From the cell containing the given text, extract its center point as (x, y) coordinate. 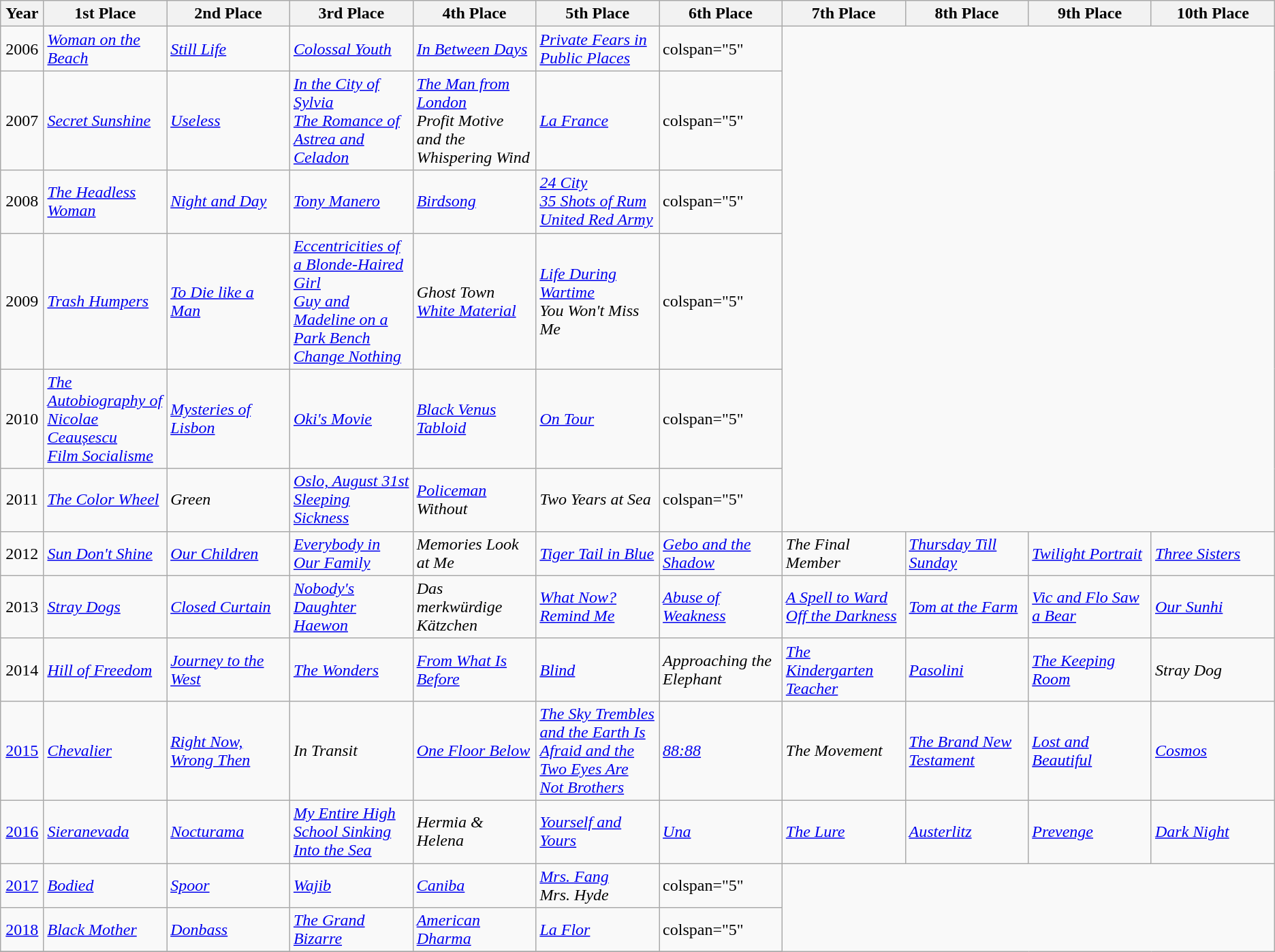
Twilight Portrait (1090, 553)
In Between Days (474, 49)
Lost and Beautiful (1090, 750)
Pasolini (967, 669)
2006 (22, 49)
Abuse of Weakness (721, 607)
2014 (22, 669)
PolicemanWithout (474, 500)
88:88 (721, 750)
Yourself and Yours (598, 831)
Gebo and the Shadow (721, 553)
2017 (22, 885)
Das merkwürdige Kätzchen (474, 607)
Tony Manero (351, 202)
Eccentricities of a Blonde-Haired GirlGuy and Madeline on a Park BenchChange Nothing (351, 301)
Stray Dog (1212, 669)
In Transit (351, 750)
Chevalier (105, 750)
The Movement (843, 750)
Tiger Tail in Blue (598, 553)
8th Place (967, 14)
Una (721, 831)
The Grand Bizarre (351, 930)
Journey to the West (229, 669)
Closed Curtain (229, 607)
Sieranevada (105, 831)
The Man from LondonProfit Motive and the Whispering Wind (474, 121)
9th Place (1090, 14)
10th Place (1212, 14)
Caniba (474, 885)
Secret Sunshine (105, 121)
Ghost TownWhite Material (474, 301)
Everybody in Our Family (351, 553)
2013 (22, 607)
7th Place (843, 14)
2010 (22, 419)
Life During WartimeYou Won't Miss Me (598, 301)
American Dharma (474, 930)
Nocturama (229, 831)
Wajib (351, 885)
In the City of SylviaThe Romance of Astrea and Celadon (351, 121)
4th Place (474, 14)
La Flor (598, 930)
The Kindergarten Teacher (843, 669)
The Headless Woman (105, 202)
Three Sisters (1212, 553)
5th Place (598, 14)
Trash Humpers (105, 301)
2012 (22, 553)
A Spell to Ward Off the Darkness (843, 607)
1st Place (105, 14)
My Entire High School Sinking Into the Sea (351, 831)
Woman on the Beach (105, 49)
Tom at the Farm (967, 607)
The Final Member (843, 553)
Still Life (229, 49)
2008 (22, 202)
2015 (22, 750)
Mrs. FangMrs. Hyde (598, 885)
The Brand New Testament (967, 750)
Useless (229, 121)
The Keeping Room (1090, 669)
24 City35 Shots of RumUnited Red Army (598, 202)
Black Mother (105, 930)
2018 (22, 930)
Mysteries of Lisbon (229, 419)
2016 (22, 831)
Cosmos (1212, 750)
Private Fears in Public Places (598, 49)
To Die like a Man (229, 301)
Birdsong (474, 202)
La France (598, 121)
Our Sunhi (1212, 607)
Right Now, Wrong Then (229, 750)
Sun Don't Shine (105, 553)
Two Years at Sea (598, 500)
What Now? Remind Me (598, 607)
Stray Dogs (105, 607)
The Color Wheel (105, 500)
Oki's Movie (351, 419)
Dark Night (1212, 831)
Nobody's Daughter Haewon (351, 607)
Austerlitz (967, 831)
Thursday Till Sunday (967, 553)
Bodied (105, 885)
From What Is Before (474, 669)
2nd Place (229, 14)
Spoor (229, 885)
2009 (22, 301)
Donbass (229, 930)
Prevenge (1090, 831)
The Lure (843, 831)
2007 (22, 121)
2011 (22, 500)
Year (22, 14)
Approaching the Elephant (721, 669)
One Floor Below (474, 750)
Green (229, 500)
Black VenusTabloid (474, 419)
3rd Place (351, 14)
On Tour (598, 419)
Colossal Youth (351, 49)
The Sky Trembles and the Earth Is Afraid and the Two Eyes Are Not Brothers (598, 750)
Hill of Freedom (105, 669)
Oslo, August 31stSleeping Sickness (351, 500)
Hermia & Helena (474, 831)
Blind (598, 669)
The Wonders (351, 669)
Memories Look at Me (474, 553)
Vic and Flo Saw a Bear (1090, 607)
Our Children (229, 553)
The Autobiography of Nicolae CeaușescuFilm Socialisme (105, 419)
Night and Day (229, 202)
6th Place (721, 14)
